Capture the cell that displays the provided text and extract its (X, Y) central coordinate. 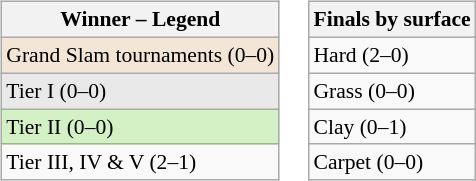
Grass (0–0) (392, 91)
Tier III, IV & V (2–1) (140, 162)
Hard (2–0) (392, 55)
Tier II (0–0) (140, 127)
Clay (0–1) (392, 127)
Winner – Legend (140, 20)
Grand Slam tournaments (0–0) (140, 55)
Carpet (0–0) (392, 162)
Finals by surface (392, 20)
Tier I (0–0) (140, 91)
